Return [x, y] of the center of cell containing provided text 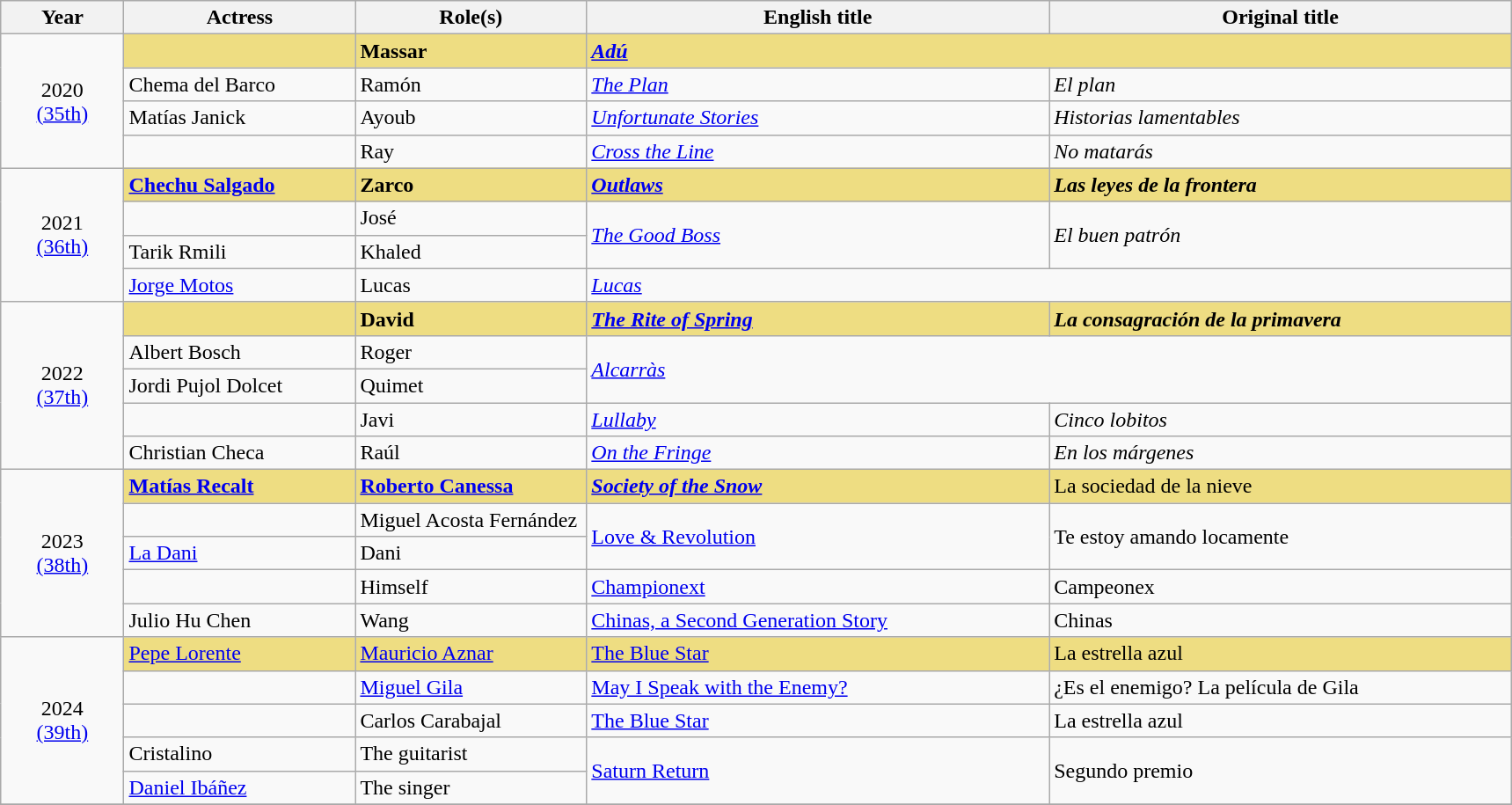
Quimet [471, 385]
Alcarràs [1049, 369]
Chinas, a Second Generation Story [818, 620]
Ramón [471, 84]
The Rite of Spring [818, 318]
2022(37th) [62, 385]
Role(s) [471, 18]
En los márgenes [1281, 453]
Te estoy amando locamente [1281, 537]
Matías Recalt [239, 487]
Jorge Motos [239, 285]
Matías Janick [239, 118]
Jordi Pujol Dolcet [239, 385]
Miguel Gila [471, 687]
Cristalino [239, 754]
2024(39th) [62, 721]
Zarco [471, 185]
Mauricio Aznar [471, 654]
English title [818, 18]
2023(38th) [62, 553]
Saturn Return [818, 771]
Year [62, 18]
José [471, 218]
The Good Boss [818, 235]
Wang [471, 620]
Tarik Rmili [239, 252]
El buen patrón [1281, 235]
Campeonex [1281, 587]
Original title [1281, 18]
On the Fringe [818, 453]
Segundo premio [1281, 771]
Championext [818, 587]
Cinco lobitos [1281, 420]
Miguel Acosta Fernández [471, 520]
Roberto Canessa [471, 487]
Massar [471, 51]
Historias lamentables [1281, 118]
Outlaws [818, 185]
Ray [471, 151]
Society of the Snow [818, 487]
The guitarist [471, 754]
Dani [471, 553]
Christian Checa [239, 453]
Himself [471, 587]
La consagración de la primavera [1281, 318]
Albert Bosch [239, 352]
Adú [1049, 51]
El plan [1281, 84]
Roger [471, 352]
Javi [471, 420]
May I Speak with the Enemy? [818, 687]
Love & Revolution [818, 537]
No matarás [1281, 151]
La sociedad de la nieve [1281, 487]
The singer [471, 787]
Pepe Lorente [239, 654]
Julio Hu Chen [239, 620]
Chinas [1281, 620]
Unfortunate Stories [818, 118]
Carlos Carabajal [471, 721]
Raúl [471, 453]
Cross the Line [818, 151]
Daniel Ibáñez [239, 787]
¿Es el enemigo? La película de Gila [1281, 687]
2021(36th) [62, 235]
Las leyes de la frontera [1281, 185]
Lullaby [818, 420]
Chechu Salgado [239, 185]
2020(35th) [62, 101]
Ayoub [471, 118]
Chema del Barco [239, 84]
The Plan [818, 84]
Khaled [471, 252]
La Dani [239, 553]
Actress [239, 18]
David [471, 318]
